Locate the cell with the specified text and output its [x, y] center coordinate. 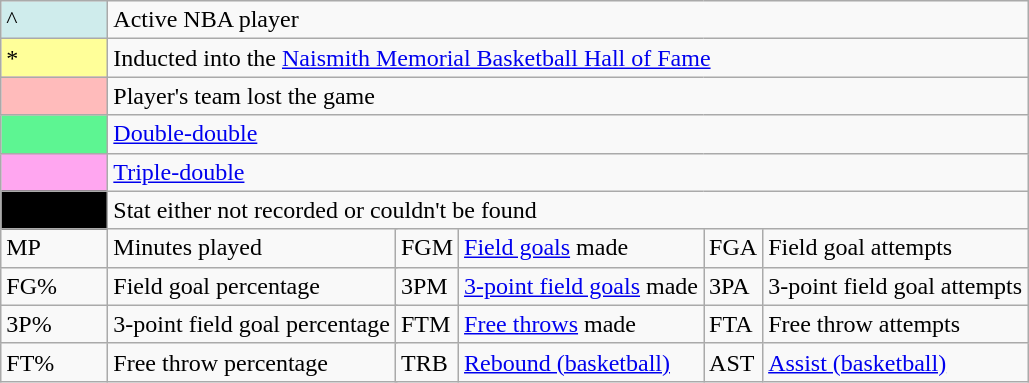
Field goal attempts [896, 248]
3-point field goal percentage [252, 324]
3P% [54, 324]
Rebound (basketball) [582, 362]
Stat either not recorded or couldn't be found [568, 210]
MP [54, 248]
Assist (basketball) [896, 362]
Inducted into the Naismith Memorial Basketball Hall of Fame [568, 58]
Triple-double [568, 172]
FGA [734, 248]
* [54, 58]
Free throw percentage [252, 362]
FTM [426, 324]
3PA [734, 286]
3PM [426, 286]
Field goals made [582, 248]
^ [54, 20]
AST [734, 362]
Free throws made [582, 324]
FTA [734, 324]
Player's team lost the game [568, 96]
3-point field goal attempts [896, 286]
3-point field goals made [582, 286]
TRB [426, 362]
Active NBA player [568, 20]
FT% [54, 362]
Free throw attempts [896, 324]
FGM [426, 248]
Minutes played [252, 248]
FG% [54, 286]
Double-double [568, 134]
Field goal percentage [252, 286]
